Pinpoint the cell where the given text exists, returning its [X, Y] midpoint coordinate. 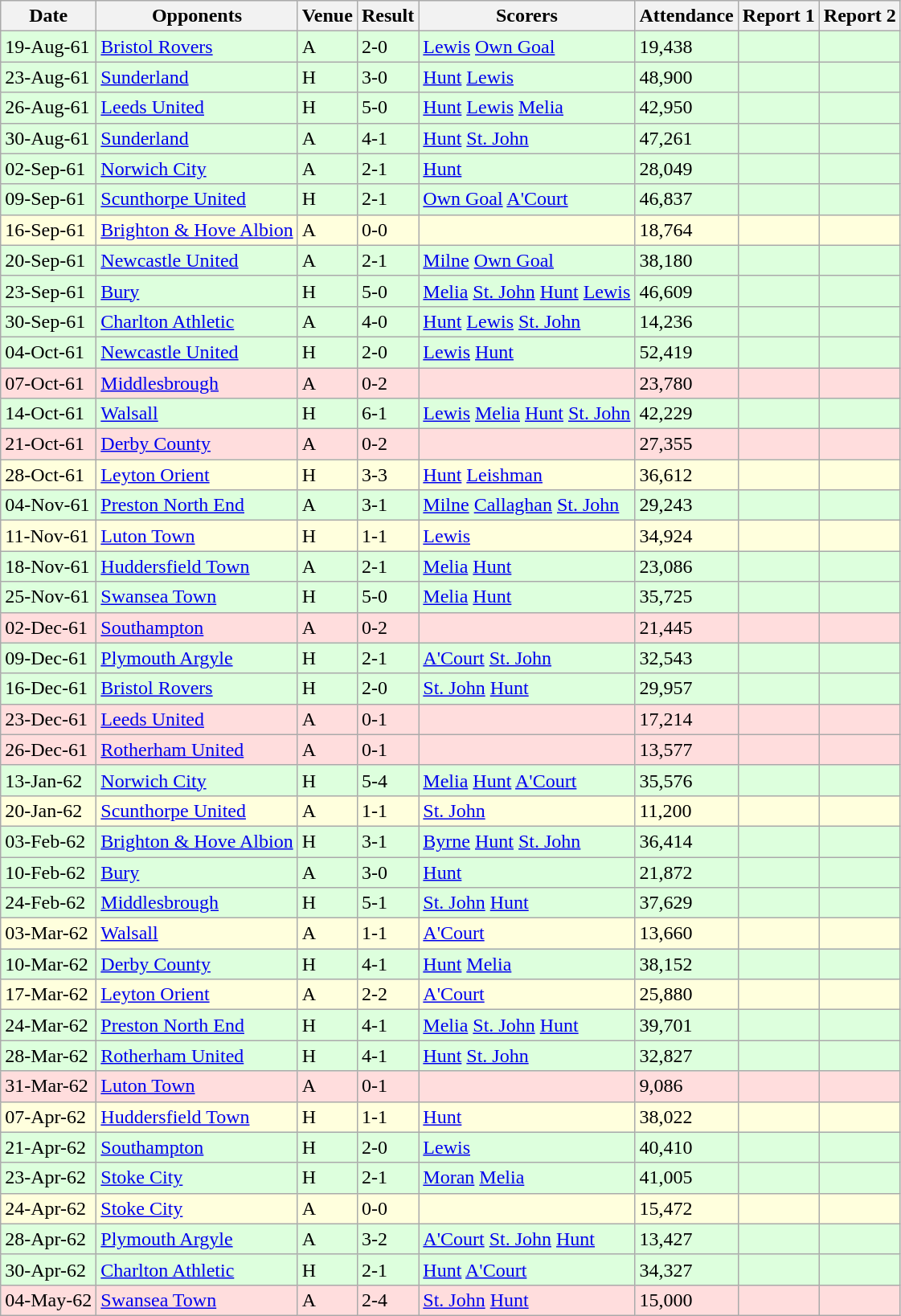
38,152 [686, 964]
Melia St. John Hunt Lewis [527, 291]
23-Sep-61 [48, 291]
20-Sep-61 [48, 260]
32,543 [686, 658]
28-Oct-61 [48, 475]
6-1 [387, 414]
03-Mar-62 [48, 934]
30-Aug-61 [48, 138]
28-Mar-62 [48, 1056]
16-Dec-61 [48, 689]
5-1 [387, 903]
31-Mar-62 [48, 1086]
23,780 [686, 383]
Venue [327, 16]
Attendance [686, 16]
18-Nov-61 [48, 566]
13-Jan-62 [48, 780]
Opponents [197, 16]
2-2 [387, 995]
36,414 [686, 841]
20-Jan-62 [48, 811]
Hunt Lewis St. John [527, 321]
35,576 [686, 780]
27,355 [686, 444]
02-Dec-61 [48, 627]
Hunt Melia [527, 964]
21-Oct-61 [48, 444]
09-Sep-61 [48, 199]
9,086 [686, 1086]
26-Aug-61 [48, 108]
28-Apr-62 [48, 1239]
15,000 [686, 1300]
2-4 [387, 1300]
Melia St. John Hunt [527, 1025]
52,419 [686, 352]
10-Feb-62 [48, 872]
48,900 [686, 77]
04-Oct-61 [48, 352]
A'Court St. John Hunt [527, 1239]
23-Dec-61 [48, 719]
Report 1 [778, 16]
Result [387, 16]
4-0 [387, 321]
11-Nov-61 [48, 536]
17,214 [686, 719]
21,445 [686, 627]
Date [48, 16]
26-Dec-61 [48, 750]
Hunt A'Court [527, 1269]
16-Sep-61 [48, 230]
15,472 [686, 1208]
Report 2 [860, 16]
29,957 [686, 689]
Milne Callaghan St. John [527, 505]
34,327 [686, 1269]
07-Apr-62 [48, 1117]
19,438 [686, 47]
Hunt Lewis [527, 77]
03-Feb-62 [48, 841]
21,872 [686, 872]
Melia Hunt A'Court [527, 780]
24-Feb-62 [48, 903]
39,701 [686, 1025]
Milne Own Goal [527, 260]
42,229 [686, 414]
St. John [527, 811]
29,243 [686, 505]
34,924 [686, 536]
Hunt Leishman [527, 475]
Lewis Melia Hunt St. John [527, 414]
24-Apr-62 [48, 1208]
17-Mar-62 [48, 995]
46,609 [686, 291]
13,660 [686, 934]
10-Mar-62 [48, 964]
07-Oct-61 [48, 383]
40,410 [686, 1147]
Lewis Hunt [527, 352]
38,022 [686, 1117]
30-Sep-61 [48, 321]
42,950 [686, 108]
30-Apr-62 [48, 1269]
5-4 [387, 780]
23-Apr-62 [48, 1178]
Own Goal A'Court [527, 199]
Byrne Hunt St. John [527, 841]
14,236 [686, 321]
28,049 [686, 169]
36,612 [686, 475]
09-Dec-61 [48, 658]
04-May-62 [48, 1300]
11,200 [686, 811]
3-3 [387, 475]
41,005 [686, 1178]
32,827 [686, 1056]
3-2 [387, 1239]
14-Oct-61 [48, 414]
Hunt Lewis Melia [527, 108]
21-Apr-62 [48, 1147]
24-Mar-62 [48, 1025]
37,629 [686, 903]
Moran Melia [527, 1178]
Scorers [527, 16]
38,180 [686, 260]
35,725 [686, 597]
18,764 [686, 230]
25,880 [686, 995]
46,837 [686, 199]
02-Sep-61 [48, 169]
23,086 [686, 566]
13,427 [686, 1239]
19-Aug-61 [48, 47]
47,261 [686, 138]
Lewis Own Goal [527, 47]
23-Aug-61 [48, 77]
13,577 [686, 750]
04-Nov-61 [48, 505]
25-Nov-61 [48, 597]
A'Court St. John [527, 658]
